From the cell containing the given text, extract its center point as [X, Y] coordinate. 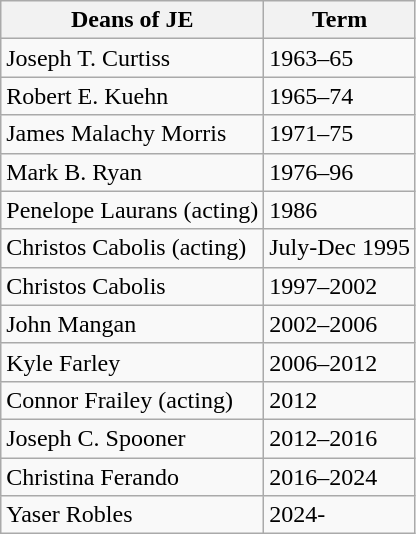
Joseph C. Spooner [132, 438]
1963–65 [340, 58]
2006–2012 [340, 362]
Robert E. Kuehn [132, 96]
Christos Cabolis (acting) [132, 248]
Christina Ferando [132, 477]
July-Dec 1995 [340, 248]
2012 [340, 400]
Kyle Farley [132, 362]
Christos Cabolis [132, 286]
Joseph T. Curtiss [132, 58]
2002–2006 [340, 324]
Yaser Robles [132, 515]
James Malachy Morris [132, 134]
1997–2002 [340, 286]
2016–2024 [340, 477]
1986 [340, 210]
1971–75 [340, 134]
Connor Frailey (acting) [132, 400]
1965–74 [340, 96]
Mark B. Ryan [132, 172]
Term [340, 20]
Deans of JE [132, 20]
Penelope Laurans (acting) [132, 210]
1976–96 [340, 172]
John Mangan [132, 324]
2024- [340, 515]
2012–2016 [340, 438]
